Determine the [x, y] coordinate at the center of the cell enclosing the given text.  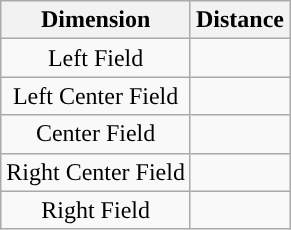
Dimension [96, 20]
Left Center Field [96, 96]
Right Center Field [96, 172]
Center Field [96, 134]
Left Field [96, 58]
Right Field [96, 210]
Distance [240, 20]
